Provide the [X, Y] coordinate of the cell's center where the given text is located.  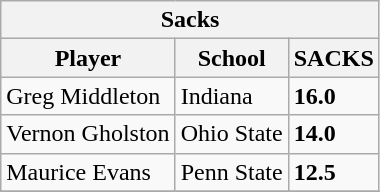
Player [88, 58]
12.5 [334, 172]
Ohio State [232, 134]
School [232, 58]
14.0 [334, 134]
Penn State [232, 172]
Maurice Evans [88, 172]
Indiana [232, 96]
SACKS [334, 58]
16.0 [334, 96]
Greg Middleton [88, 96]
Vernon Gholston [88, 134]
Sacks [190, 20]
